Return the (x, y) coordinate for the center point of the cell that contains the specified text.  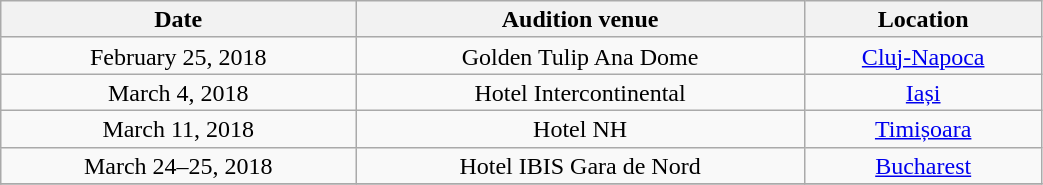
Bucharest (923, 166)
Iași (923, 92)
March 4, 2018 (178, 92)
February 25, 2018 (178, 56)
Audition venue (580, 20)
Hotel IBIS Gara de Nord (580, 166)
Location (923, 20)
March 11, 2018 (178, 128)
Timișoara (923, 128)
Hotel NH (580, 128)
March 24–25, 2018 (178, 166)
Golden Tulip Ana Dome (580, 56)
Cluj-Napoca (923, 56)
Hotel Intercontinental (580, 92)
Date (178, 20)
